Determine the (x, y) coordinate at the center of the cell enclosing the given text.  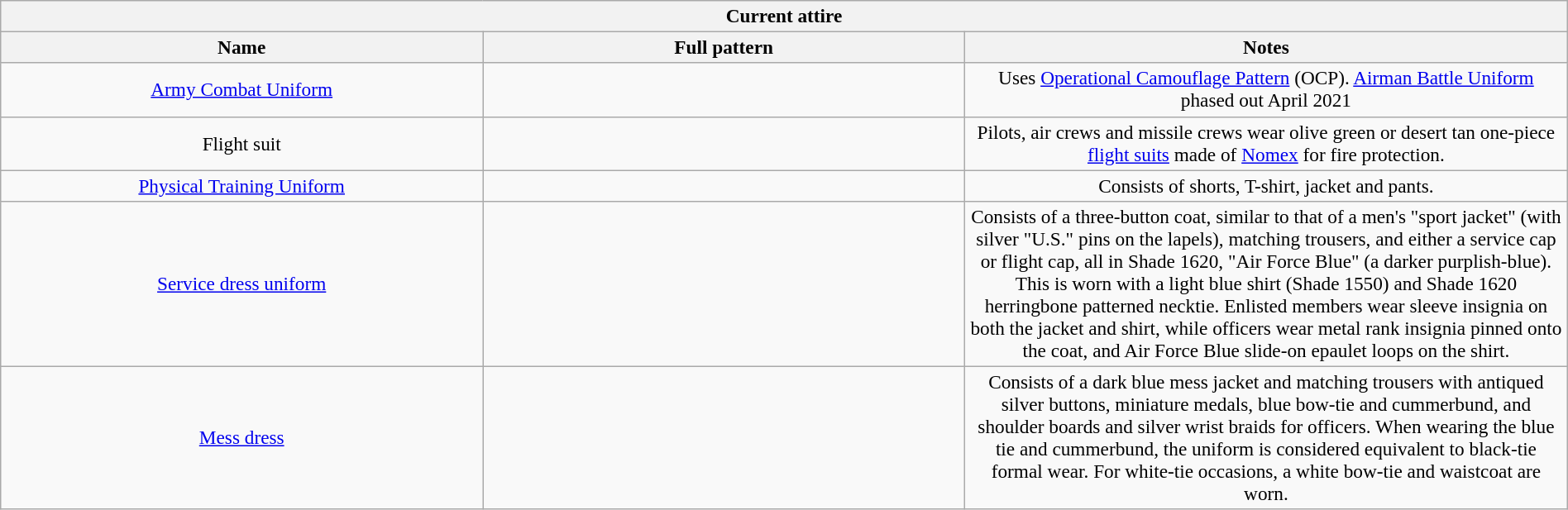
Notes (1267, 47)
Current attire (784, 16)
Service dress uniform (241, 284)
Consists of shorts, T-shirt, jacket and pants. (1267, 185)
Name (241, 47)
Flight suit (241, 144)
Full pattern (724, 47)
Army Combat Uniform (241, 89)
Mess dress (241, 438)
Uses Operational Camouflage Pattern (OCP). Airman Battle Uniform phased out April 2021 (1267, 89)
Physical Training Uniform (241, 185)
Pilots, air crews and missile crews wear olive green or desert tan one-piece flight suits made of Nomex for fire protection. (1267, 144)
